Identify which cell holds the provided text, then report its (x, y) central coordinate. 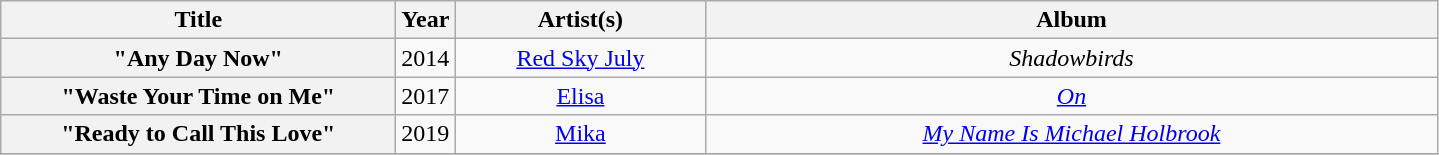
Elisa (580, 96)
"Ready to Call This Love" (198, 134)
Artist(s) (580, 20)
My Name Is Michael Holbrook (1072, 134)
Shadowbirds (1072, 58)
On (1072, 96)
Year (426, 20)
2019 (426, 134)
Title (198, 20)
2017 (426, 96)
2014 (426, 58)
"Any Day Now" (198, 58)
Album (1072, 20)
Mika (580, 134)
Red Sky July (580, 58)
"Waste Your Time on Me" (198, 96)
